Return (X, Y) of the center of cell containing provided text 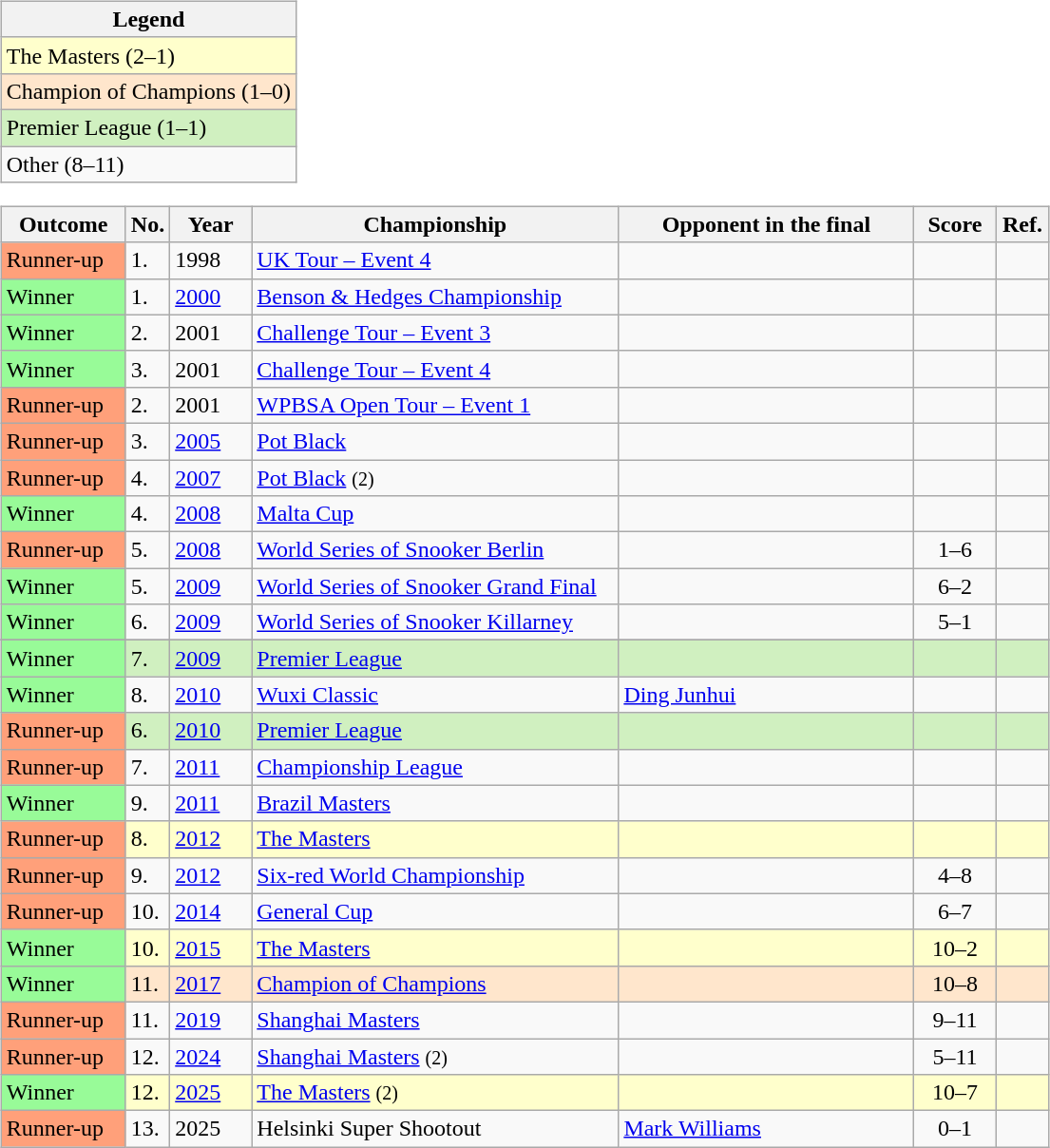
13. (147, 1129)
5–1 (955, 622)
UK Tour – Event 4 (435, 260)
Mark Williams (766, 1129)
Pot Black (2) (435, 478)
10–7 (955, 1093)
Helsinki Super Shootout (435, 1129)
World Series of Snooker Grand Final (435, 586)
0–1 (955, 1129)
9–11 (955, 1020)
No. (147, 224)
WPBSA Open Tour – Event 1 (435, 405)
6–7 (955, 911)
Opponent in the final (766, 224)
1998 (211, 260)
10–2 (955, 947)
1–6 (955, 550)
2000 (211, 297)
Ding Junhui (766, 695)
4–8 (955, 875)
Pot Black (435, 441)
5–11 (955, 1056)
Championship League (435, 767)
Champion of Champions (435, 984)
Other (8–11) (148, 164)
Score (955, 224)
10–8 (955, 984)
2019 (211, 1020)
2007 (211, 478)
World Series of Snooker Killarney (435, 622)
Wuxi Classic (435, 695)
2017 (211, 984)
2015 (211, 947)
Malta Cup (435, 514)
Championship (435, 224)
The Masters (2) (435, 1093)
2024 (211, 1056)
Outcome (63, 224)
World Series of Snooker Berlin (435, 550)
Champion of Champions (1–0) (148, 91)
Shanghai Masters (435, 1020)
The Masters (2–1) (148, 55)
Premier League (1–1) (148, 127)
2005 (211, 441)
Challenge Tour – Event 4 (435, 369)
Six-red World Championship (435, 875)
Challenge Tour – Event 3 (435, 333)
6–2 (955, 586)
Year (211, 224)
Shanghai Masters (2) (435, 1056)
Benson & Hedges Championship (435, 297)
General Cup (435, 911)
Brazil Masters (435, 803)
Legend (148, 19)
Ref. (1022, 224)
2014 (211, 911)
